Search for the cell housing the specified text and yield its [X, Y] center coordinate. 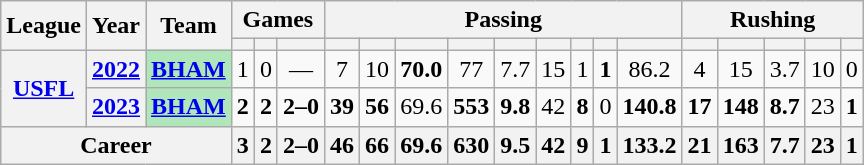
56 [378, 107]
9.8 [516, 107]
21 [700, 145]
Games [278, 20]
148 [740, 107]
8 [582, 107]
9 [582, 145]
Rushing [772, 20]
163 [740, 145]
140.8 [650, 107]
39 [342, 107]
77 [472, 69]
7 [342, 69]
70.0 [422, 69]
Team [189, 26]
— [300, 69]
66 [378, 145]
9.5 [516, 145]
2023 [116, 107]
3.7 [784, 69]
3 [242, 145]
133.2 [650, 145]
86.2 [650, 69]
Passing [503, 20]
USFL [44, 88]
630 [472, 145]
46 [342, 145]
8.7 [784, 107]
Year [116, 26]
4 [700, 69]
17 [700, 107]
Career [116, 145]
League [44, 26]
553 [472, 107]
2022 [116, 69]
